Determine the [x, y] coordinate at the center of the cell enclosing the given text.  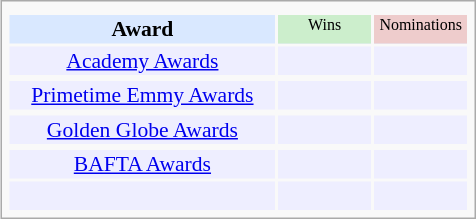
Nominations [420, 29]
Academy Awards [143, 60]
Primetime Emmy Awards [143, 95]
Award [143, 29]
Golden Globe Awards [143, 129]
BAFTA Awards [143, 164]
Wins [324, 29]
